Determine the [x, y] coordinate at the center of the cell enclosing the given text.  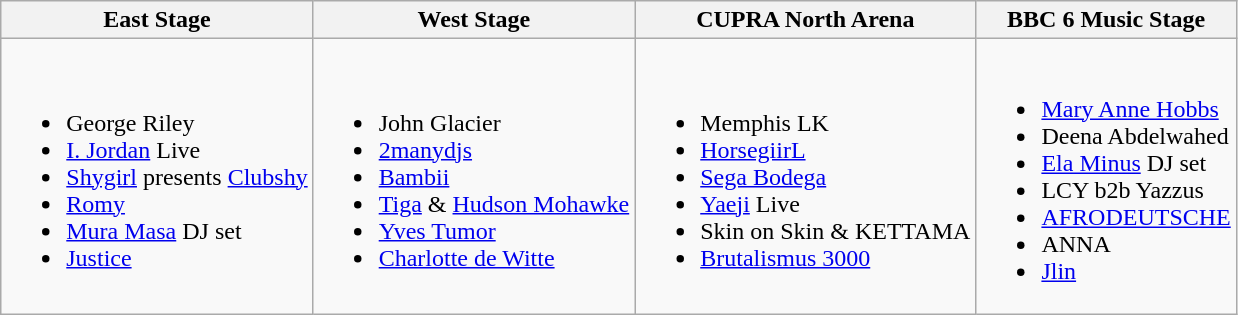
Mary Anne HobbsDeena AbdelwahedEla Minus DJ setLCY b2b YazzusAFRODEUTSCHEANNAJlin [1106, 176]
BBC 6 Music Stage [1106, 20]
George RileyI. Jordan LiveShygirl presents ClubshyRomyMura Masa DJ setJustice [157, 176]
East Stage [157, 20]
Memphis LKHorsegiirLSega BodegaYaeji LiveSkin on Skin & KETTAMABrutalismus 3000 [806, 176]
West Stage [474, 20]
CUPRA North Arena [806, 20]
John Glacier2manydjsBambiiTiga & Hudson MohawkeYves TumorCharlotte de Witte [474, 176]
